Return the [x, y] coordinate for the center point of the cell that contains the specified text.  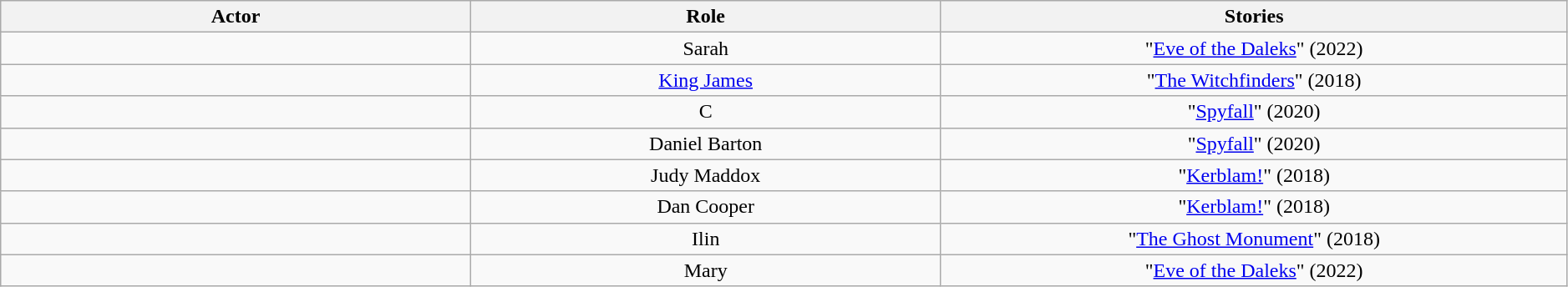
Dan Cooper [705, 207]
Judy Maddox [705, 175]
"The Witchfinders" (2018) [1254, 80]
Actor [236, 17]
Mary [705, 270]
Role [705, 17]
C [705, 112]
King James [705, 80]
Stories [1254, 17]
Sarah [705, 48]
"The Ghost Monument" (2018) [1254, 239]
Daniel Barton [705, 143]
Ilin [705, 239]
